For the text-containing cell, return its midpoint in (X, Y) coordinate format. 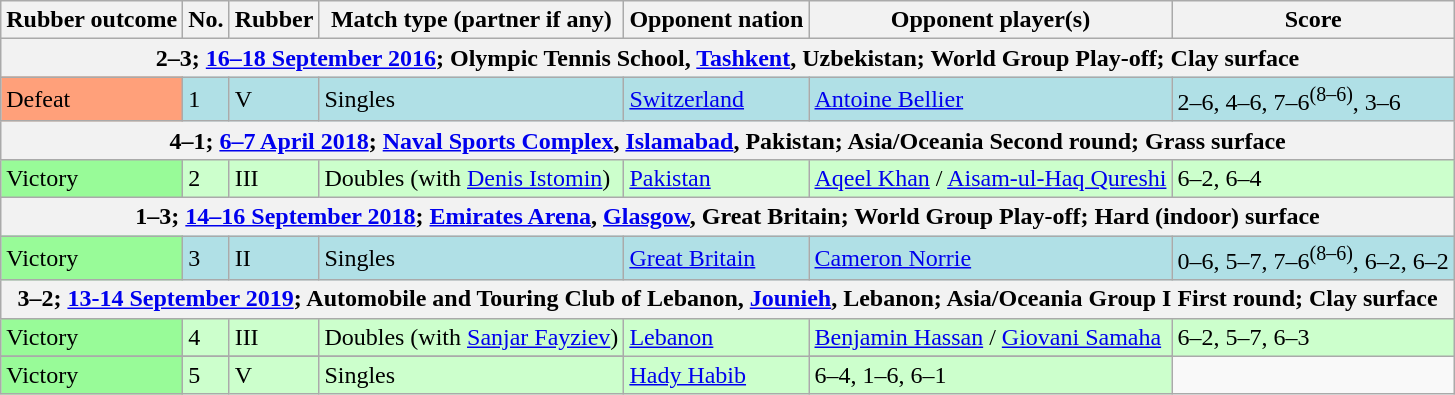
No. (206, 20)
II (274, 258)
Cameron Norrie (990, 258)
Great Britain (716, 258)
Pakistan (716, 178)
4–1; 6–7 April 2018; Naval Sports Complex, Islamabad, Pakistan; Asia/Oceania Second round; Grass surface (728, 140)
3–2; 13-14 September 2019; Automobile and Touring Club of Lebanon, Jounieh, Lebanon; Asia/Oceania Group I First round; Clay surface (728, 299)
6–4, 1–6, 6–1 (990, 375)
Opponent nation (716, 20)
Aqeel Khan / Aisam-ul-Haq Qureshi (990, 178)
2–3; 16–18 September 2016; Olympic Tennis School, Tashkent, Uzbekistan; World Group Play-off; Clay surface (728, 58)
6–2, 5–7, 6–3 (1313, 337)
5 (206, 375)
Switzerland (716, 100)
Benjamin Hassan / Giovani Samaha (990, 337)
Antoine Bellier (990, 100)
Match type (partner if any) (472, 20)
Rubber outcome (92, 20)
Lebanon (716, 337)
Defeat (92, 100)
2 (206, 178)
Opponent player(s) (990, 20)
Score (1313, 20)
Hady Habib (716, 375)
6–2, 6–4 (1313, 178)
1 (206, 100)
1–3; 14–16 September 2018; Emirates Arena, Glasgow, Great Britain; World Group Play-off; Hard (indoor) surface (728, 217)
3 (206, 258)
Doubles (with Sanjar Fayziev) (472, 337)
2–6, 4–6, 7–6(8–6), 3–6 (1313, 100)
0–6, 5–7, 7–6(8–6), 6–2, 6–2 (1313, 258)
4 (206, 337)
Rubber (274, 20)
Doubles (with Denis Istomin) (472, 178)
